Capture the cell that displays the provided text and extract its [X, Y] central coordinate. 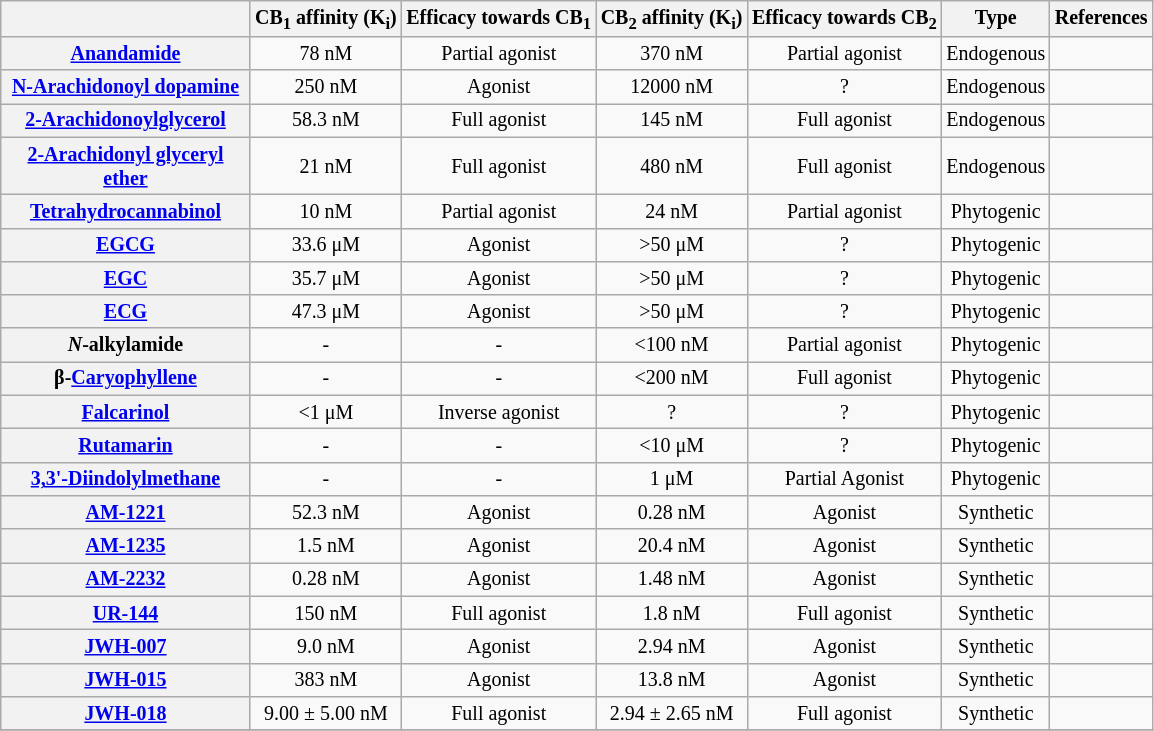
AM-1235 [126, 546]
Rutamarin [126, 446]
EGC [126, 278]
12000 nM [672, 86]
13.8 nM [672, 680]
250 nM [326, 86]
52.3 nM [326, 512]
2-Arachidonyl glyceryl ether [126, 166]
383 nM [326, 680]
AM-2232 [126, 580]
370 nM [672, 54]
20.4 nM [672, 546]
JWH-015 [126, 680]
JWH-018 [126, 714]
480 nM [672, 166]
JWH-007 [126, 646]
β-Caryophyllene [126, 378]
References [1101, 19]
1.5 nM [326, 546]
N-alkylamide [126, 346]
Anandamide [126, 54]
Efficacy towards CB1 [499, 19]
9.00 ± 5.00 nM [326, 714]
CB1 affinity (Ki) [326, 19]
Falcarinol [126, 412]
33.6 μM [326, 244]
2.94 ± 2.65 nM [672, 714]
1 μM [672, 480]
47.3 μM [326, 312]
58.3 nM [326, 120]
AM-1221 [126, 512]
35.7 μM [326, 278]
<10 μM [672, 446]
3,3'-Diindolylmethane [126, 480]
<100 nM [672, 346]
78 nM [326, 54]
ECG [126, 312]
Inverse agonist [499, 412]
21 nM [326, 166]
145 nM [672, 120]
2-Arachidonoylglycerol [126, 120]
<1 μM [326, 412]
CB2 affinity (Ki) [672, 19]
N-Arachidonoyl dopamine [126, 86]
24 nM [672, 212]
UR-144 [126, 614]
Type [996, 19]
Tetrahydrocannabinol [126, 212]
9.0 nM [326, 646]
EGCG [126, 244]
Efficacy towards CB2 [844, 19]
<200 nM [672, 378]
Partial Agonist [844, 480]
150 nM [326, 614]
2.94 nM [672, 646]
1.8 nM [672, 614]
10 nM [326, 212]
1.48 nM [672, 580]
